Determine the [X, Y] coordinate at the center of the cell enclosing the given text.  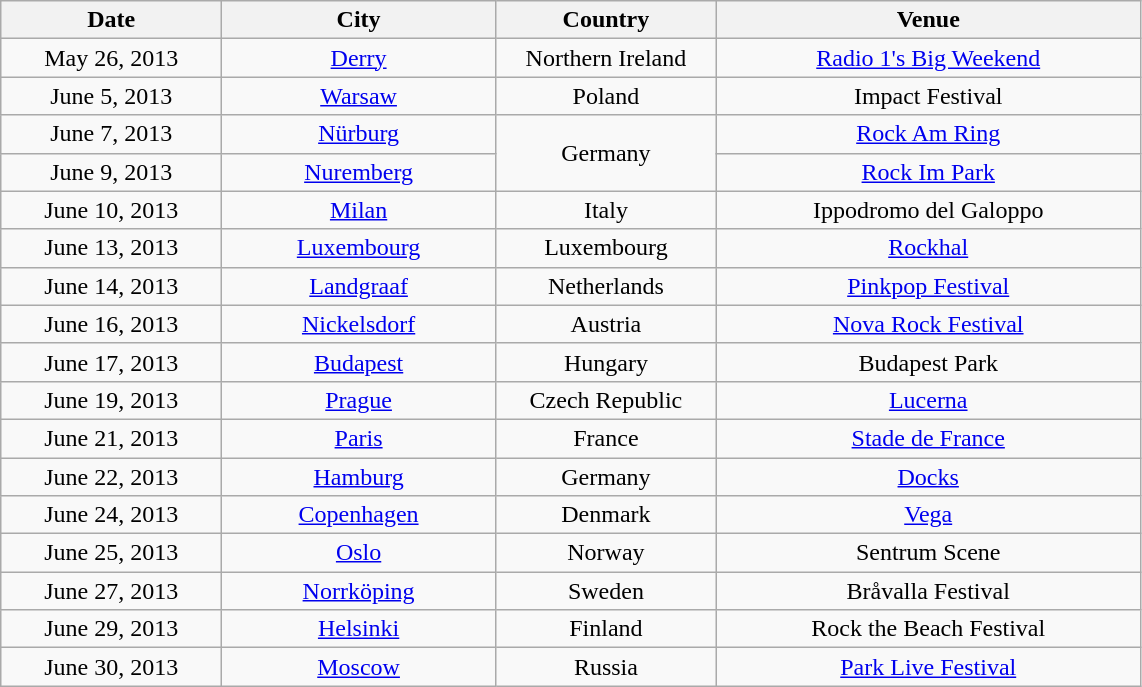
Budapest [359, 362]
Sentrum Scene [928, 553]
Milan [359, 210]
June 27, 2013 [112, 591]
Landgraaf [359, 286]
June 16, 2013 [112, 324]
June 5, 2013 [112, 96]
Norrköping [359, 591]
Impact Festival [928, 96]
June 7, 2013 [112, 134]
Copenhagen [359, 515]
Nova Rock Festival [928, 324]
Stade de France [928, 438]
June 24, 2013 [112, 515]
Radio 1's Big Weekend [928, 58]
Rock the Beach Festival [928, 629]
Date [112, 20]
Park Live Festival [928, 667]
Lucerna [928, 400]
Derry [359, 58]
June 30, 2013 [112, 667]
June 10, 2013 [112, 210]
Czech Republic [606, 400]
June 19, 2013 [112, 400]
Rock Im Park [928, 172]
Docks [928, 477]
Rock Am Ring [928, 134]
Russia [606, 667]
Warsaw [359, 96]
June 29, 2013 [112, 629]
Bråvalla Festival [928, 591]
Northern Ireland [606, 58]
June 22, 2013 [112, 477]
June 25, 2013 [112, 553]
June 9, 2013 [112, 172]
Ippodromo del Galoppo [928, 210]
Rockhal [928, 248]
May 26, 2013 [112, 58]
Finland [606, 629]
Venue [928, 20]
Hamburg [359, 477]
Budapest Park [928, 362]
Country [606, 20]
June 21, 2013 [112, 438]
Nürburg [359, 134]
Paris [359, 438]
Denmark [606, 515]
June 13, 2013 [112, 248]
France [606, 438]
Pinkpop Festival [928, 286]
Nuremberg [359, 172]
Hungary [606, 362]
June 17, 2013 [112, 362]
Norway [606, 553]
Helsinki [359, 629]
June 14, 2013 [112, 286]
Poland [606, 96]
Austria [606, 324]
Prague [359, 400]
Vega [928, 515]
Sweden [606, 591]
Oslo [359, 553]
City [359, 20]
Nickelsdorf [359, 324]
Netherlands [606, 286]
Moscow [359, 667]
Italy [606, 210]
